For the text-containing cell, return its midpoint in (x, y) coordinate format. 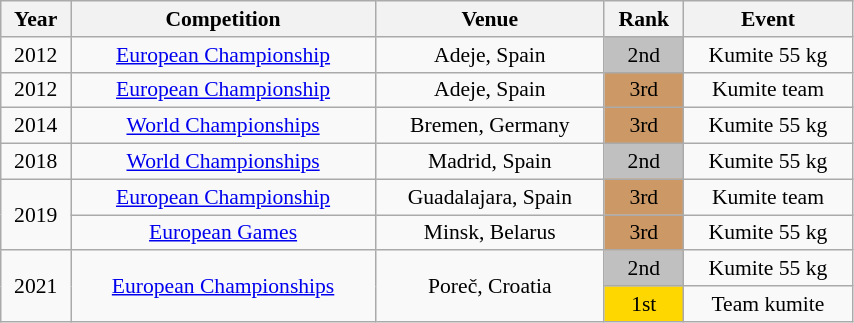
European Games (224, 233)
2019 (36, 214)
2021 (36, 286)
2014 (36, 126)
1st (644, 304)
Team kumite (768, 304)
Venue (490, 19)
Event (768, 19)
Competition (224, 19)
Minsk, Belarus (490, 233)
Bremen, Germany (490, 126)
Rank (644, 19)
2018 (36, 162)
Guadalajara, Spain (490, 197)
Poreč, Croatia (490, 286)
European Championships (224, 286)
Year (36, 19)
Madrid, Spain (490, 162)
